Find where the given text appears and provide that cell's center as (X, Y) coordinate. 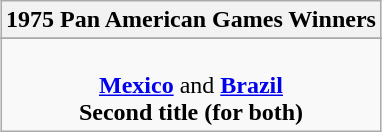
Mexico and BrazilSecond title (for both) (192, 85)
1975 Pan American Games Winners (192, 20)
